Scan for the cell matching the given text and deliver its [X, Y] coordinate at center. 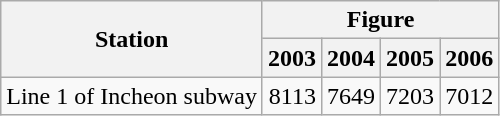
2006 [470, 58]
2005 [410, 58]
Station [132, 39]
Figure [380, 20]
7649 [350, 96]
2004 [350, 58]
2003 [292, 58]
7203 [410, 96]
Line 1 of Incheon subway [132, 96]
7012 [470, 96]
8113 [292, 96]
